Locate the cell with the specified text and output its (X, Y) center coordinate. 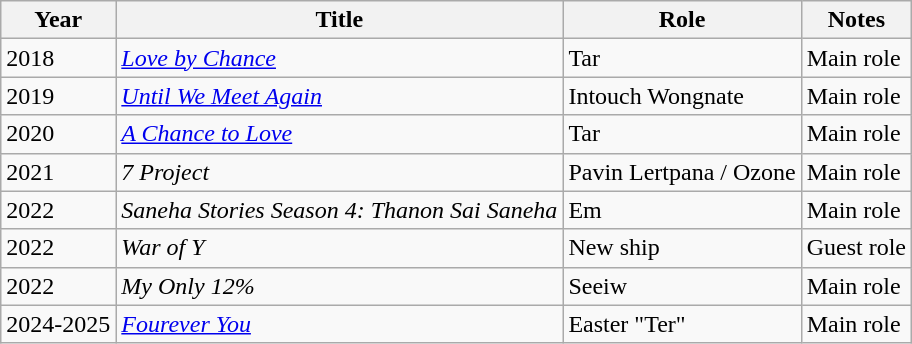
New ship (682, 248)
2018 (58, 58)
2020 (58, 134)
2021 (58, 172)
Guest role (856, 248)
Until We Meet Again (340, 96)
A Chance to Love (340, 134)
2019 (58, 96)
7 Project (340, 172)
Love by Chance (340, 58)
Pavin Lertpana / Ozone (682, 172)
Fourever You (340, 324)
Year (58, 20)
War of Y (340, 248)
Saneha Stories Season 4: Thanon Sai Saneha (340, 210)
Em (682, 210)
Notes (856, 20)
My Only 12% (340, 286)
Intouch Wongnate (682, 96)
Seeiw (682, 286)
Easter "Ter" (682, 324)
2024-2025 (58, 324)
Role (682, 20)
Title (340, 20)
